Scan for the cell matching the given text and deliver its [x, y] coordinate at center. 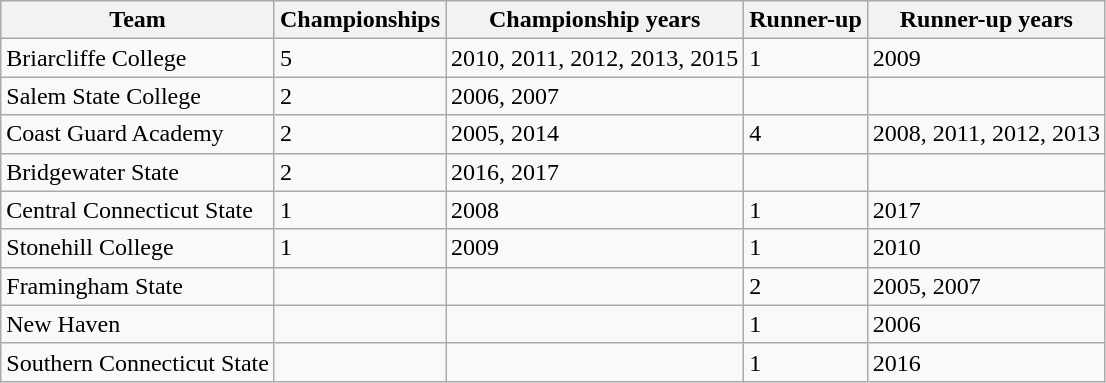
Coast Guard Academy [138, 134]
2005, 2007 [986, 286]
Salem State College [138, 96]
Bridgewater State [138, 172]
Southern Connecticut State [138, 362]
Championships [360, 20]
2006 [986, 324]
2017 [986, 210]
Runner-up years [986, 20]
Stonehill College [138, 248]
4 [806, 134]
2016, 2017 [595, 172]
2010 [986, 248]
Championship years [595, 20]
2010, 2011, 2012, 2013, 2015 [595, 58]
2008 [595, 210]
5 [360, 58]
Briarcliffe College [138, 58]
2005, 2014 [595, 134]
New Haven [138, 324]
Team [138, 20]
2008, 2011, 2012, 2013 [986, 134]
Framingham State [138, 286]
2006, 2007 [595, 96]
Runner-up [806, 20]
Central Connecticut State [138, 210]
2016 [986, 362]
